Output the (x, y) coordinate of the center of the cell containing the given text.  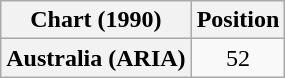
Position (238, 20)
Chart (1990) (96, 20)
Australia (ARIA) (96, 58)
52 (238, 58)
